Scan for the cell matching the given text and deliver its [x, y] coordinate at center. 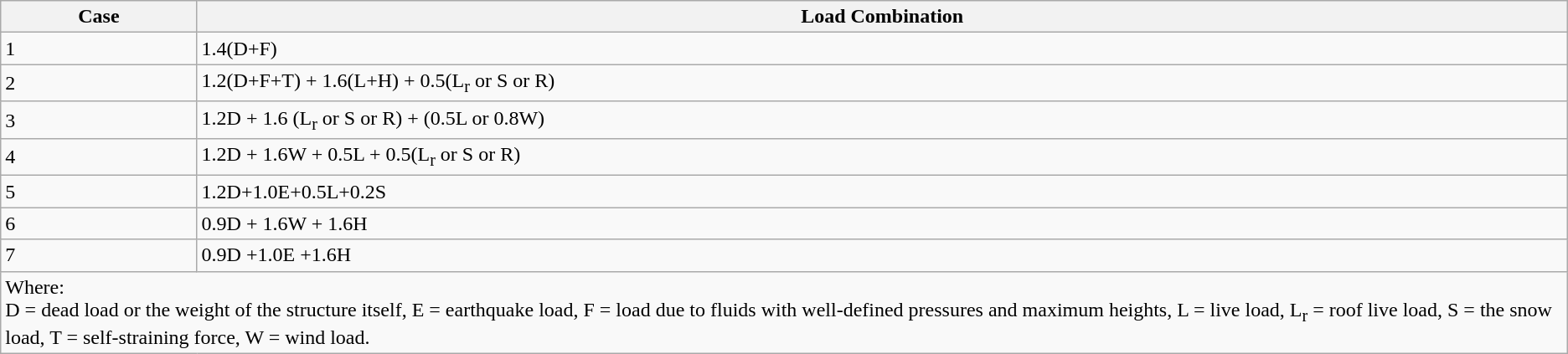
0.9D +1.0E +1.6H [882, 255]
2 [99, 83]
Case [99, 17]
1.2D + 1.6 (Lr or S or R) + (0.5L or 0.8W) [882, 120]
1.2D + 1.6W + 0.5L + 0.5(Lr or S or R) [882, 157]
1.2(D+F+T) + 1.6(L+H) + 0.5(Lr or S or R) [882, 83]
4 [99, 157]
1.4(D+F) [882, 49]
1 [99, 49]
6 [99, 223]
5 [99, 192]
0.9D + 1.6W + 1.6H [882, 223]
Load Combination [882, 17]
7 [99, 255]
3 [99, 120]
1.2D+1.0E+0.5L+0.2S [882, 192]
